Search for the cell housing the specified text and yield its [X, Y] center coordinate. 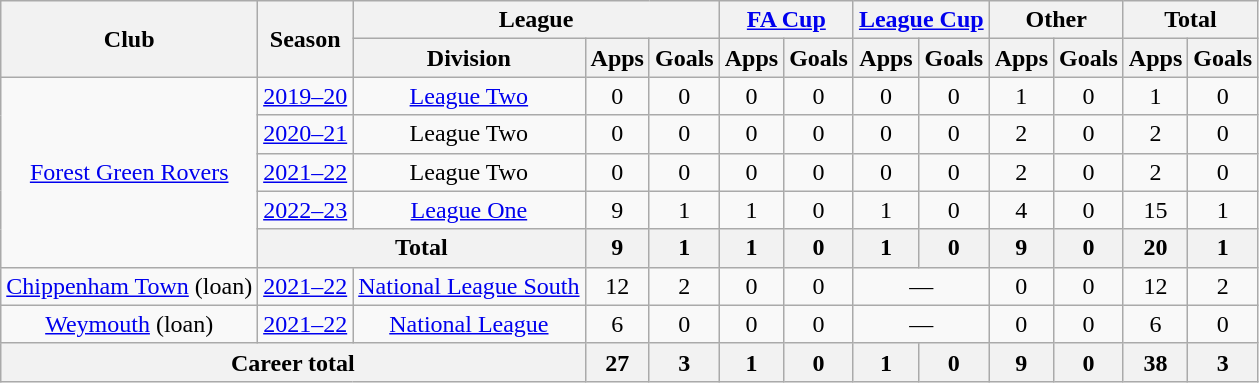
FA Cup [786, 20]
Division [469, 58]
2019–20 [306, 96]
2020–21 [306, 134]
Career total [293, 362]
Season [306, 39]
38 [1155, 362]
Other [1056, 20]
League [536, 20]
15 [1155, 210]
Club [130, 39]
20 [1155, 248]
Forest Green Rovers [130, 172]
League One [469, 210]
2022–23 [306, 210]
League Cup [921, 20]
National League [469, 324]
National League South [469, 286]
4 [1021, 210]
Chippenham Town (loan) [130, 286]
27 [617, 362]
Weymouth (loan) [130, 324]
